For the text-containing cell, return its midpoint in (x, y) coordinate format. 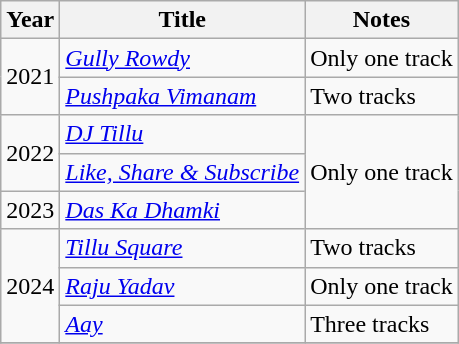
Aay (182, 324)
Like, Share & Subscribe (182, 172)
Raju Yadav (182, 286)
Title (182, 20)
Gully Rowdy (182, 58)
Three tracks (382, 324)
Year (30, 20)
Pushpaka Vimanam (182, 96)
2023 (30, 210)
2022 (30, 153)
2024 (30, 286)
DJ Tillu (182, 134)
Das Ka Dhamki (182, 210)
Tillu Square (182, 248)
2021 (30, 77)
Notes (382, 20)
